Identify which cell holds the provided text, then report its (X, Y) central coordinate. 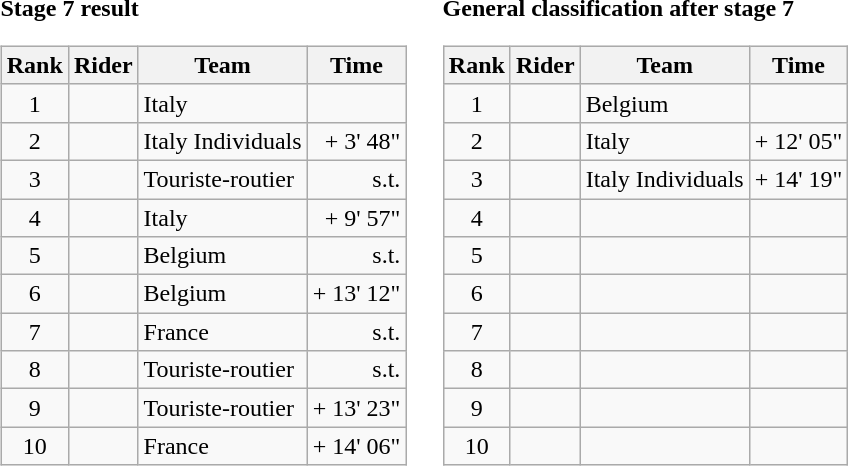
+ 9' 57" (356, 217)
+ 3' 48" (356, 141)
+ 13' 23" (356, 408)
+ 13' 12" (356, 294)
+ 12' 05" (798, 141)
+ 14' 19" (798, 179)
+ 14' 06" (356, 446)
